Capture the cell that displays the provided text and extract its [x, y] central coordinate. 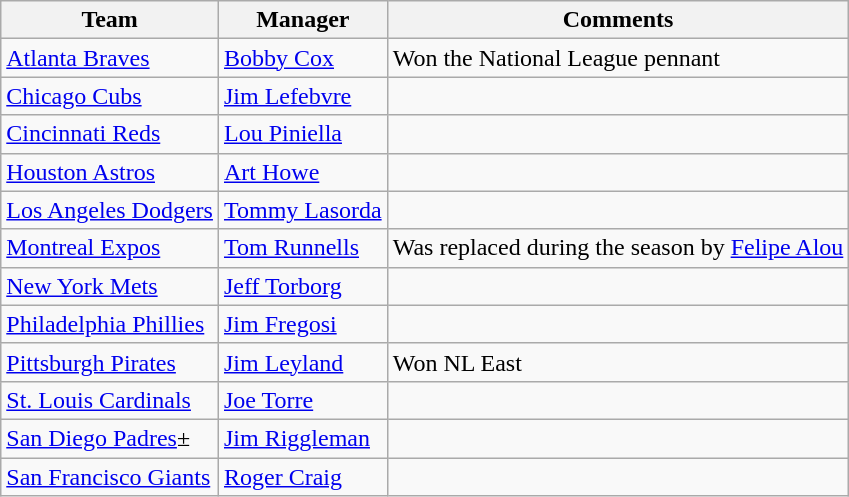
Philadelphia Phillies [110, 324]
Jim Riggleman [302, 438]
Won the National League pennant [618, 58]
San Francisco Giants [110, 477]
Comments [618, 20]
Lou Piniella [302, 134]
Los Angeles Dodgers [110, 210]
Jim Leyland [302, 362]
Jim Fregosi [302, 324]
Pittsburgh Pirates [110, 362]
Art Howe [302, 172]
San Diego Padres± [110, 438]
Atlanta Braves [110, 58]
St. Louis Cardinals [110, 400]
New York Mets [110, 286]
Manager [302, 20]
Cincinnati Reds [110, 134]
Was replaced during the season by Felipe Alou [618, 248]
Won NL East [618, 362]
Bobby Cox [302, 58]
Tom Runnells [302, 248]
Chicago Cubs [110, 96]
Roger Craig [302, 477]
Montreal Expos [110, 248]
Jim Lefebvre [302, 96]
Houston Astros [110, 172]
Team [110, 20]
Tommy Lasorda [302, 210]
Jeff Torborg [302, 286]
Joe Torre [302, 400]
